Output the [X, Y] coordinate of the center of the cell containing the given text.  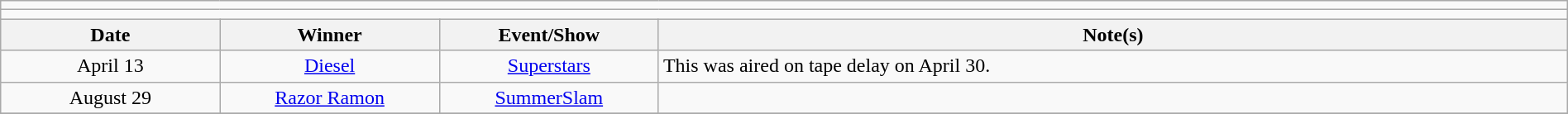
This was aired on tape delay on April 30. [1113, 66]
Winner [329, 35]
Superstars [549, 66]
April 13 [111, 66]
Date [111, 35]
Razor Ramon [329, 97]
Diesel [329, 66]
SummerSlam [549, 97]
Event/Show [549, 35]
August 29 [111, 97]
Note(s) [1113, 35]
